Extract the [x, y] coordinate from the center of the cell holding the provided text.  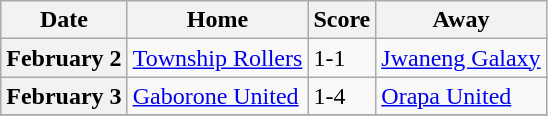
Home [218, 20]
Jwaneng Galaxy [461, 58]
Score [342, 20]
Orapa United [461, 96]
February 3 [64, 96]
1-4 [342, 96]
Date [64, 20]
1-1 [342, 58]
February 2 [64, 58]
Away [461, 20]
Township Rollers [218, 58]
Gaborone United [218, 96]
